Return the [x, y] coordinate for the center point of the cell that contains the specified text.  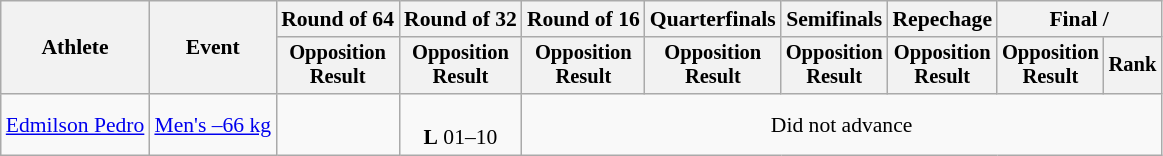
Athlete [76, 48]
Round of 64 [338, 19]
Rank [1133, 66]
Edmilson Pedro [76, 124]
Did not advance [842, 124]
Semifinals [834, 19]
Final / [1079, 19]
Repechage [942, 19]
Event [212, 48]
Round of 16 [584, 19]
Men's –66 kg [212, 124]
L 01–10 [460, 124]
Quarterfinals [713, 19]
Round of 32 [460, 19]
